For the text-containing cell, return its midpoint in [X, Y] coordinate format. 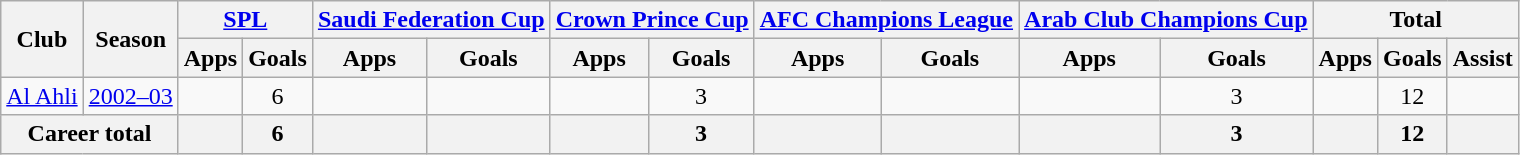
Crown Prince Cup [652, 20]
SPL [245, 20]
Season [130, 39]
Career total [90, 134]
AFC Champions League [886, 20]
Saudi Federation Cup [431, 20]
Arab Club Champions Cup [1166, 20]
Al Ahli [42, 96]
2002–03 [130, 96]
Club [42, 39]
Total [1416, 20]
Assist [1482, 58]
